Provide the (x, y) coordinate of the cell's center where the given text is located.  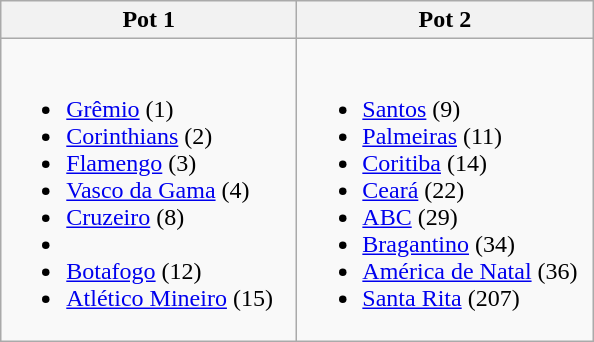
Grêmio (1) Corinthians (2) Flamengo (3) Vasco da Gama (4) Cruzeiro (8) Botafogo (12) Atlético Mineiro (15) (149, 190)
Santos (9) Palmeiras (11) Coritiba (14) Ceará (22) ABC (29) Bragantino (34) América de Natal (36) Santa Rita (207) (445, 190)
Pot 2 (445, 20)
Pot 1 (149, 20)
